Detect which cell encompasses the target text, then output its (X, Y) center coordinate. 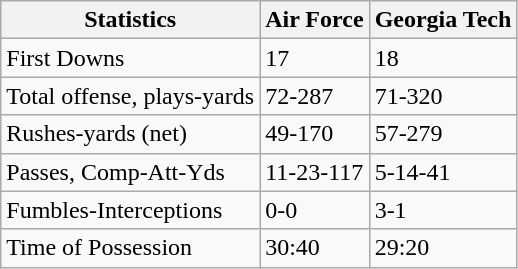
5-14-41 (443, 172)
30:40 (314, 248)
First Downs (130, 58)
71-320 (443, 96)
Total offense, plays-yards (130, 96)
29:20 (443, 248)
Georgia Tech (443, 20)
57-279 (443, 134)
Statistics (130, 20)
72-287 (314, 96)
Time of Possession (130, 248)
Air Force (314, 20)
Passes, Comp-Att-Yds (130, 172)
Fumbles-Interceptions (130, 210)
3-1 (443, 210)
0-0 (314, 210)
17 (314, 58)
49-170 (314, 134)
Rushes-yards (net) (130, 134)
11-23-117 (314, 172)
18 (443, 58)
